Extract the (x, y) coordinate from the center of the cell holding the provided text.  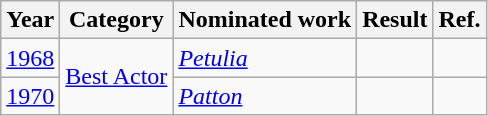
1970 (30, 96)
Year (30, 20)
Ref. (460, 20)
Result (395, 20)
Petulia (265, 58)
1968 (30, 58)
Patton (265, 96)
Category (116, 20)
Best Actor (116, 77)
Nominated work (265, 20)
